Output the [X, Y] coordinate of the center of the cell containing the given text.  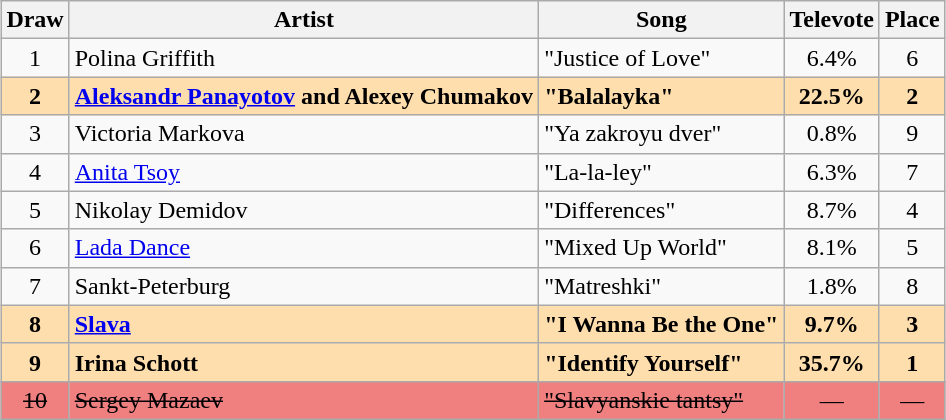
Irina Schott [304, 362]
Televote [832, 20]
"Slavyanskie tantsy" [662, 400]
Place [912, 20]
Anita Tsoy [304, 172]
"Matreshki" [662, 286]
8.1% [832, 248]
6.4% [832, 58]
8.7% [832, 210]
"Ya zakroyu dver" [662, 134]
0.8% [832, 134]
Sergey Mazaev [304, 400]
Draw [35, 20]
6.3% [832, 172]
10 [35, 400]
9.7% [832, 324]
Nikolay Demidov [304, 210]
Polina Griffith [304, 58]
Sankt-Peterburg [304, 286]
35.7% [832, 362]
"Differences" [662, 210]
"Identify Yourself" [662, 362]
"Justice of Love" [662, 58]
Artist [304, 20]
"La-la-ley" [662, 172]
"I Wanna Be the One" [662, 324]
"Balalayka" [662, 96]
"Mixed Up World" [662, 248]
Lada Dance [304, 248]
1.8% [832, 286]
Song [662, 20]
Slava [304, 324]
Victoria Markova [304, 134]
22.5% [832, 96]
Aleksandr Panayotov and Alexey Chumakov [304, 96]
